Return (x, y) of the center of cell containing provided text 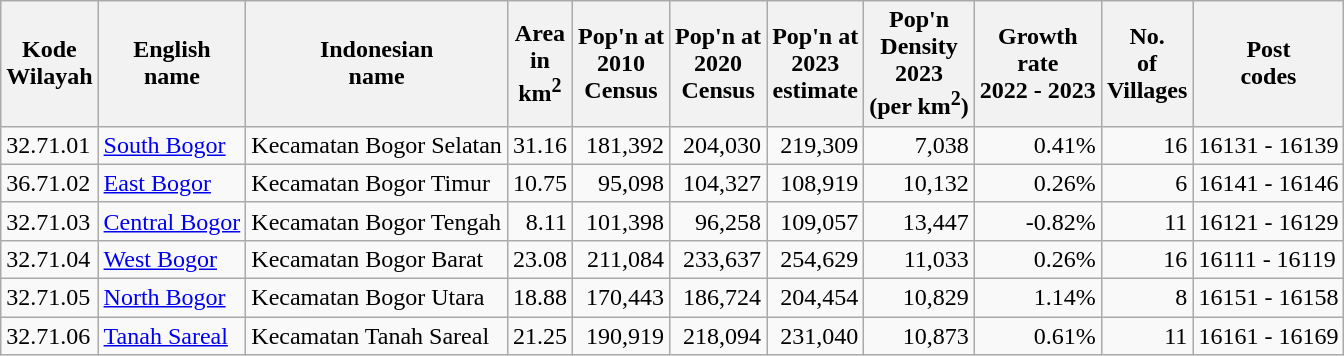
Kecamatan Bogor Barat (377, 259)
Postcodes (1268, 64)
Kode Wilayah (50, 64)
Kecamatan Bogor Tengah (377, 221)
104,327 (718, 183)
Pop'n at2020Census (718, 64)
32.71.06 (50, 336)
Kecamatan Bogor Utara (377, 298)
10,829 (920, 298)
-0.82% (1038, 221)
8 (1147, 298)
10,873 (920, 336)
96,258 (718, 221)
16141 - 16146 (1268, 183)
233,637 (718, 259)
231,040 (816, 336)
218,094 (718, 336)
Pop'nDensity2023(per km2) (920, 64)
Pop'n at2023estimate (816, 64)
254,629 (816, 259)
North Bogor (172, 298)
16161 - 16169 (1268, 336)
Kecamatan Bogor Selatan (377, 145)
23.08 (540, 259)
0.41% (1038, 145)
Pop'n at2010Census (620, 64)
190,919 (620, 336)
31.16 (540, 145)
211,084 (620, 259)
109,057 (816, 221)
108,919 (816, 183)
South Bogor (172, 145)
West Bogor (172, 259)
186,724 (718, 298)
18.88 (540, 298)
Kecamatan Bogor Timur (377, 183)
Kecamatan Tanah Sareal (377, 336)
8.11 (540, 221)
204,030 (718, 145)
0.61% (1038, 336)
16131 - 16139 (1268, 145)
95,098 (620, 183)
Areainkm2 (540, 64)
32.71.05 (50, 298)
16121 - 16129 (1268, 221)
21.25 (540, 336)
1.14% (1038, 298)
11,033 (920, 259)
13,447 (920, 221)
32.71.03 (50, 221)
170,443 (620, 298)
Tanah Sareal (172, 336)
16111 - 16119 (1268, 259)
36.71.02 (50, 183)
32.71.04 (50, 259)
101,398 (620, 221)
Indonesian name (377, 64)
Growthrate2022 - 2023 (1038, 64)
10.75 (540, 183)
Central Bogor (172, 221)
32.71.01 (50, 145)
6 (1147, 183)
East Bogor (172, 183)
181,392 (620, 145)
219,309 (816, 145)
204,454 (816, 298)
16151 - 16158 (1268, 298)
10,132 (920, 183)
7,038 (920, 145)
English name (172, 64)
No.ofVillages (1147, 64)
